Identify which cell holds the provided text, then report its [x, y] central coordinate. 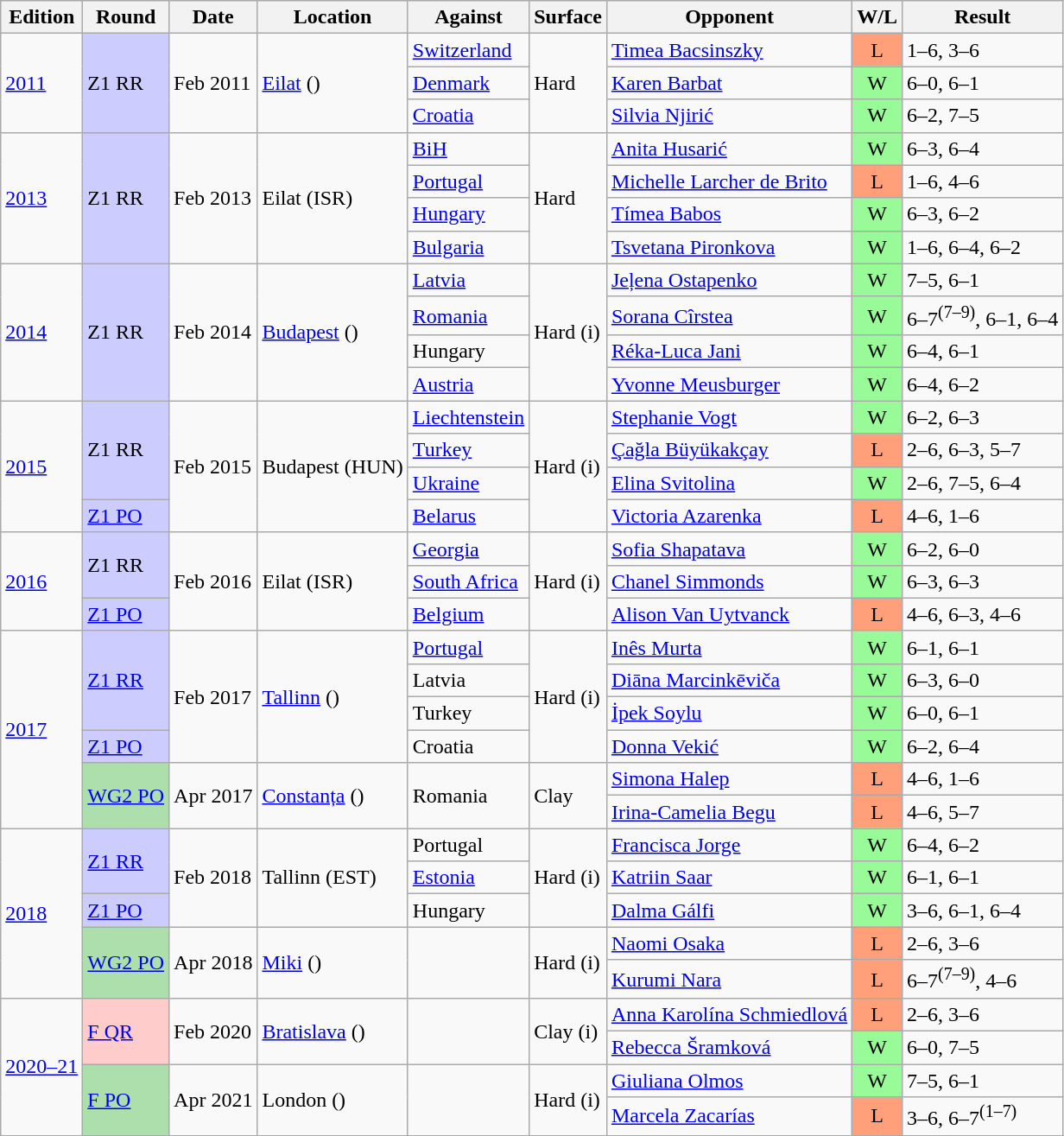
Belarus [468, 516]
Alison Van Uytvanck [729, 614]
2016 [41, 581]
Surface [568, 17]
Budapest (HUN) [332, 466]
Jeļena Ostapenko [729, 280]
Sorana Cîrstea [729, 316]
Francisca Jorge [729, 845]
Feb 2016 [213, 581]
Rebecca Šramková [729, 1048]
London () [332, 1101]
2017 [41, 729]
Tímea Babos [729, 214]
Timea Bacsinszky [729, 50]
6–7(7–9), 6–1, 6–4 [982, 316]
3–6, 6–1, 6–4 [982, 911]
Switzerland [468, 50]
F PO [126, 1101]
Marcela Zacarías [729, 1116]
Réka-Luca Jani [729, 352]
6–3, 6–0 [982, 680]
2013 [41, 198]
Eilat () [332, 83]
Inês Murta [729, 647]
Çağla Büyükakçay [729, 450]
South Africa [468, 581]
Round [126, 17]
2–6, 6–3, 5–7 [982, 450]
Irina-Camelia Begu [729, 812]
Diāna Marcinkēviča [729, 680]
Anna Karolína Schmiedlová [729, 1015]
Feb 2017 [213, 696]
6–7(7–9), 4–6 [982, 980]
Tallinn () [332, 696]
2–6, 7–5, 6–4 [982, 483]
Budapest () [332, 332]
Austria [468, 384]
Against [468, 17]
6–2, 6–0 [982, 549]
1–6, 3–6 [982, 50]
Location [332, 17]
Simona Halep [729, 779]
Feb 2015 [213, 466]
Tallinn (EST) [332, 878]
2011 [41, 83]
Apr 2018 [213, 962]
2018 [41, 914]
Kurumi Nara [729, 980]
Opponent [729, 17]
Belgium [468, 614]
Apr 2021 [213, 1101]
1–6, 6–4, 6–2 [982, 247]
4–6, 5–7 [982, 812]
W/L [877, 17]
Denmark [468, 83]
Tsvetana Pironkova [729, 247]
Apr 2017 [213, 796]
3–6, 6–7(1–7) [982, 1116]
2020–21 [41, 1068]
Naomi Osaka [729, 943]
Dalma Gálfi [729, 911]
Clay (i) [568, 1031]
Constanța () [332, 796]
Clay [568, 796]
Feb 2011 [213, 83]
Feb 2013 [213, 198]
6–2, 7–5 [982, 116]
Ukraine [468, 483]
Stephanie Vogt [729, 417]
İpek Soylu [729, 714]
Miki () [332, 962]
6–3, 6–2 [982, 214]
6–4, 6–1 [982, 352]
Elina Svitolina [729, 483]
6–3, 6–3 [982, 581]
6–2, 6–4 [982, 746]
Date [213, 17]
Karen Barbat [729, 83]
Bulgaria [468, 247]
Liechtenstein [468, 417]
Anita Husarić [729, 149]
Michelle Larcher de Brito [729, 181]
Result [982, 17]
Katriin Saar [729, 878]
Feb 2018 [213, 878]
6–3, 6–4 [982, 149]
6–0, 7–5 [982, 1048]
Silvia Njirić [729, 116]
Feb 2014 [213, 332]
Edition [41, 17]
2014 [41, 332]
Georgia [468, 549]
2015 [41, 466]
Bratislava () [332, 1031]
F QR [126, 1031]
1–6, 4–6 [982, 181]
Donna Vekić [729, 746]
6–2, 6–3 [982, 417]
Feb 2020 [213, 1031]
Chanel Simmonds [729, 581]
Giuliana Olmos [729, 1081]
BiH [468, 149]
Victoria Azarenka [729, 516]
Estonia [468, 878]
4–6, 6–3, 4–6 [982, 614]
Yvonne Meusburger [729, 384]
Sofia Shapatava [729, 549]
